Extract the [X, Y] coordinate from the center of the cell holding the provided text.  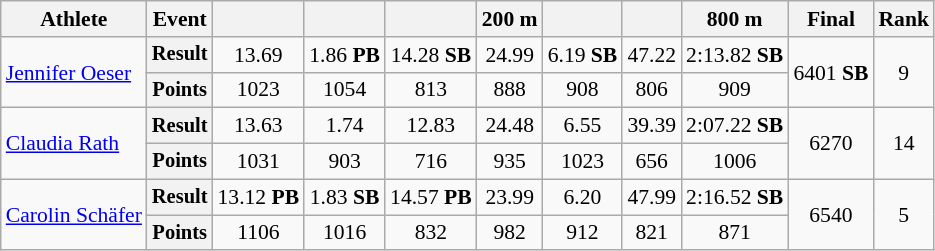
1106 [258, 233]
Rank [904, 19]
1.83 SB [344, 197]
14.28 SB [431, 55]
1031 [258, 162]
6.20 [583, 197]
2:16.52 SB [734, 197]
1006 [734, 162]
47.22 [652, 55]
2:07.22 SB [734, 126]
800 m [734, 19]
903 [344, 162]
13.69 [258, 55]
935 [510, 162]
6.19 SB [583, 55]
908 [583, 90]
1016 [344, 233]
24.48 [510, 126]
12.83 [431, 126]
656 [652, 162]
200 m [510, 19]
Final [830, 19]
47.99 [652, 197]
1054 [344, 90]
Athlete [74, 19]
14.57 PB [431, 197]
821 [652, 233]
13.63 [258, 126]
909 [734, 90]
1.86 PB [344, 55]
6.55 [583, 126]
6401 SB [830, 72]
Event [180, 19]
13.12 PB [258, 197]
982 [510, 233]
813 [431, 90]
Claudia Rath [74, 144]
871 [734, 233]
6540 [830, 214]
23.99 [510, 197]
24.99 [510, 55]
832 [431, 233]
5 [904, 214]
888 [510, 90]
14 [904, 144]
39.39 [652, 126]
9 [904, 72]
2:13.82 SB [734, 55]
1.74 [344, 126]
912 [583, 233]
Carolin Schäfer [74, 214]
716 [431, 162]
806 [652, 90]
6270 [830, 144]
Jennifer Oeser [74, 72]
